For the text-containing cell, return its midpoint in [X, Y] coordinate format. 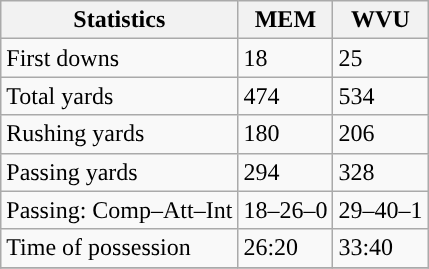
180 [286, 134]
18–26–0 [286, 210]
MEM [286, 20]
Total yards [120, 96]
Passing yards [120, 172]
328 [380, 172]
534 [380, 96]
Rushing yards [120, 134]
26:20 [286, 248]
WVU [380, 20]
Statistics [120, 20]
25 [380, 58]
206 [380, 134]
474 [286, 96]
Passing: Comp–Att–Int [120, 210]
29–40–1 [380, 210]
Time of possession [120, 248]
294 [286, 172]
33:40 [380, 248]
18 [286, 58]
First downs [120, 58]
